From the cell containing the given text, extract its center point as [X, Y] coordinate. 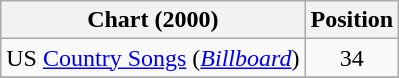
34 [352, 58]
Chart (2000) [153, 20]
US Country Songs (Billboard) [153, 58]
Position [352, 20]
